Return (X, Y) of the center of cell containing provided text 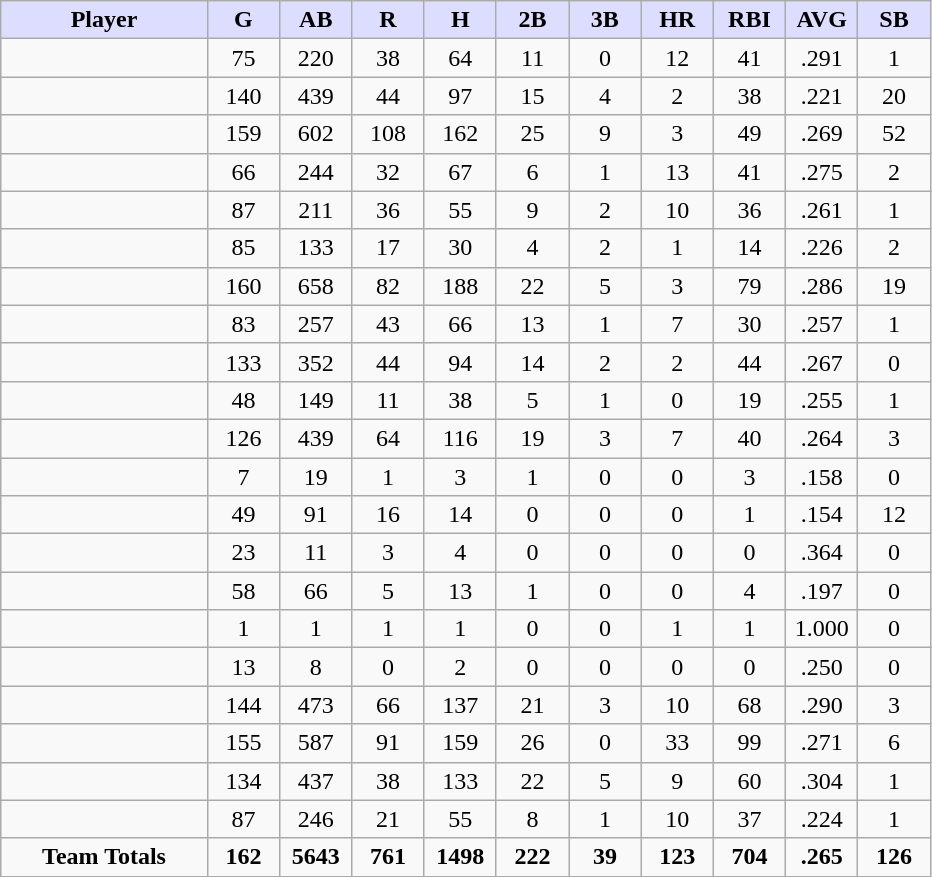
R (388, 20)
137 (460, 705)
25 (532, 134)
97 (460, 96)
67 (460, 172)
108 (388, 134)
H (460, 20)
16 (388, 515)
1.000 (822, 629)
149 (316, 400)
.275 (822, 172)
17 (388, 248)
.197 (822, 591)
140 (243, 96)
Team Totals (104, 857)
155 (243, 743)
116 (460, 438)
3B (605, 20)
2B (532, 20)
704 (749, 857)
.269 (822, 134)
211 (316, 210)
.221 (822, 96)
.264 (822, 438)
.255 (822, 400)
437 (316, 781)
.364 (822, 553)
.158 (822, 477)
43 (388, 324)
79 (749, 286)
SB (894, 20)
G (243, 20)
37 (749, 819)
134 (243, 781)
222 (532, 857)
52 (894, 134)
.271 (822, 743)
23 (243, 553)
.290 (822, 705)
587 (316, 743)
188 (460, 286)
RBI (749, 20)
HR (677, 20)
352 (316, 362)
99 (749, 743)
33 (677, 743)
.267 (822, 362)
48 (243, 400)
.257 (822, 324)
.265 (822, 857)
83 (243, 324)
220 (316, 58)
.261 (822, 210)
26 (532, 743)
.250 (822, 667)
602 (316, 134)
1498 (460, 857)
123 (677, 857)
.286 (822, 286)
246 (316, 819)
160 (243, 286)
.226 (822, 248)
82 (388, 286)
85 (243, 248)
AVG (822, 20)
75 (243, 58)
68 (749, 705)
AB (316, 20)
257 (316, 324)
244 (316, 172)
.291 (822, 58)
.304 (822, 781)
658 (316, 286)
144 (243, 705)
5643 (316, 857)
Player (104, 20)
20 (894, 96)
32 (388, 172)
.224 (822, 819)
.154 (822, 515)
15 (532, 96)
60 (749, 781)
39 (605, 857)
761 (388, 857)
40 (749, 438)
58 (243, 591)
473 (316, 705)
94 (460, 362)
